Output the [X, Y] coordinate of the center of the cell containing the given text.  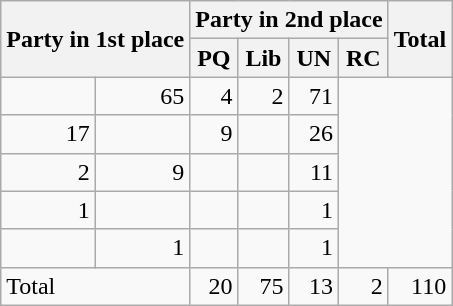
65 [142, 96]
20 [214, 286]
17 [48, 134]
75 [264, 286]
UN [314, 58]
71 [314, 96]
4 [214, 96]
13 [314, 286]
26 [314, 134]
RC [364, 58]
Party in 1st place [96, 39]
Lib [264, 58]
Party in 2nd place [289, 20]
110 [420, 286]
PQ [214, 58]
11 [314, 172]
